Detect which cell encompasses the target text, then output its (X, Y) center coordinate. 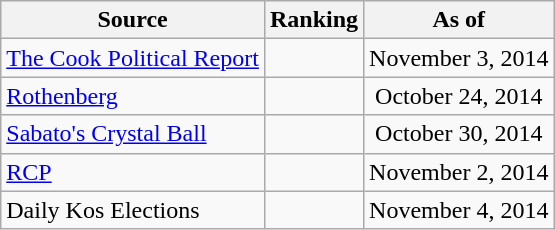
Rothenberg (133, 96)
As of (459, 20)
November 4, 2014 (459, 210)
Ranking (314, 20)
The Cook Political Report (133, 58)
November 2, 2014 (459, 172)
Daily Kos Elections (133, 210)
October 24, 2014 (459, 96)
October 30, 2014 (459, 134)
RCP (133, 172)
Source (133, 20)
November 3, 2014 (459, 58)
Sabato's Crystal Ball (133, 134)
